Extract the (x, y) coordinate from the center of the cell holding the provided text.  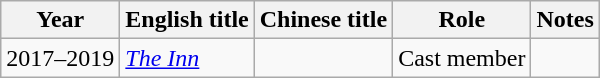
Chinese title (323, 20)
Cast member (462, 58)
Notes (565, 20)
English title (187, 20)
2017–2019 (60, 58)
Year (60, 20)
Role (462, 20)
The Inn (187, 58)
